Search for the cell housing the specified text and yield its [X, Y] center coordinate. 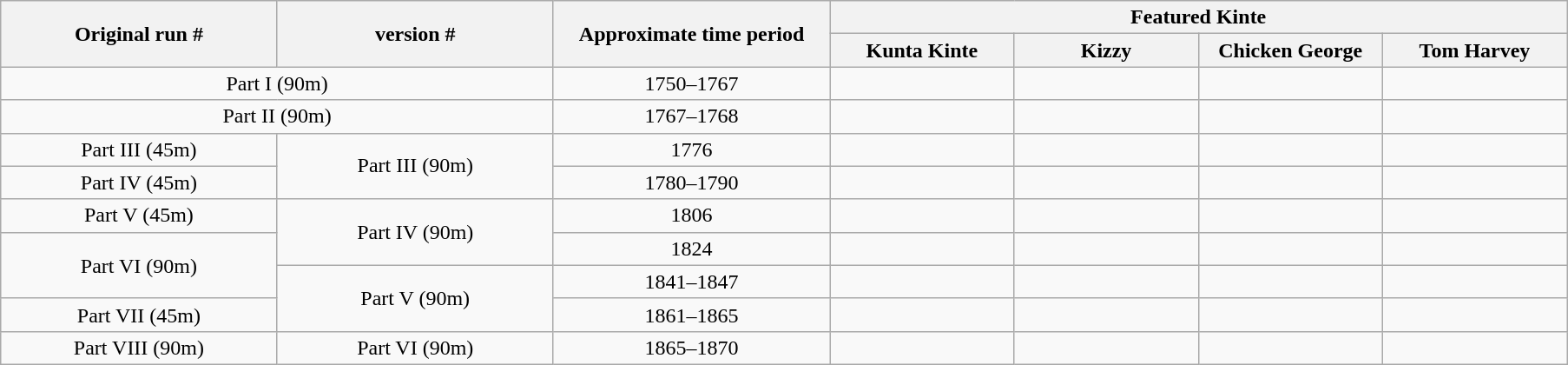
Part V (90m) [415, 298]
Part VII (45m) [139, 315]
1780–1790 [691, 182]
Featured Kinte [1198, 17]
version # [415, 34]
Part IV (45m) [139, 182]
Part III (90m) [415, 166]
Original run # [139, 34]
Part III (45m) [139, 149]
Part V (45m) [139, 216]
Part IV (90m) [415, 232]
1806 [691, 216]
Part II (90m) [278, 116]
1865–1870 [691, 348]
Part VIII (90m) [139, 348]
Approximate time period [691, 34]
1824 [691, 249]
Chicken George [1290, 50]
1750–1767 [691, 83]
1841–1847 [691, 282]
Kizzy [1106, 50]
1861–1865 [691, 315]
Part I (90m) [278, 83]
Kunta Kinte [922, 50]
Tom Harvey [1474, 50]
1776 [691, 149]
1767–1768 [691, 116]
